Identify which cell holds the provided text, then report its (x, y) central coordinate. 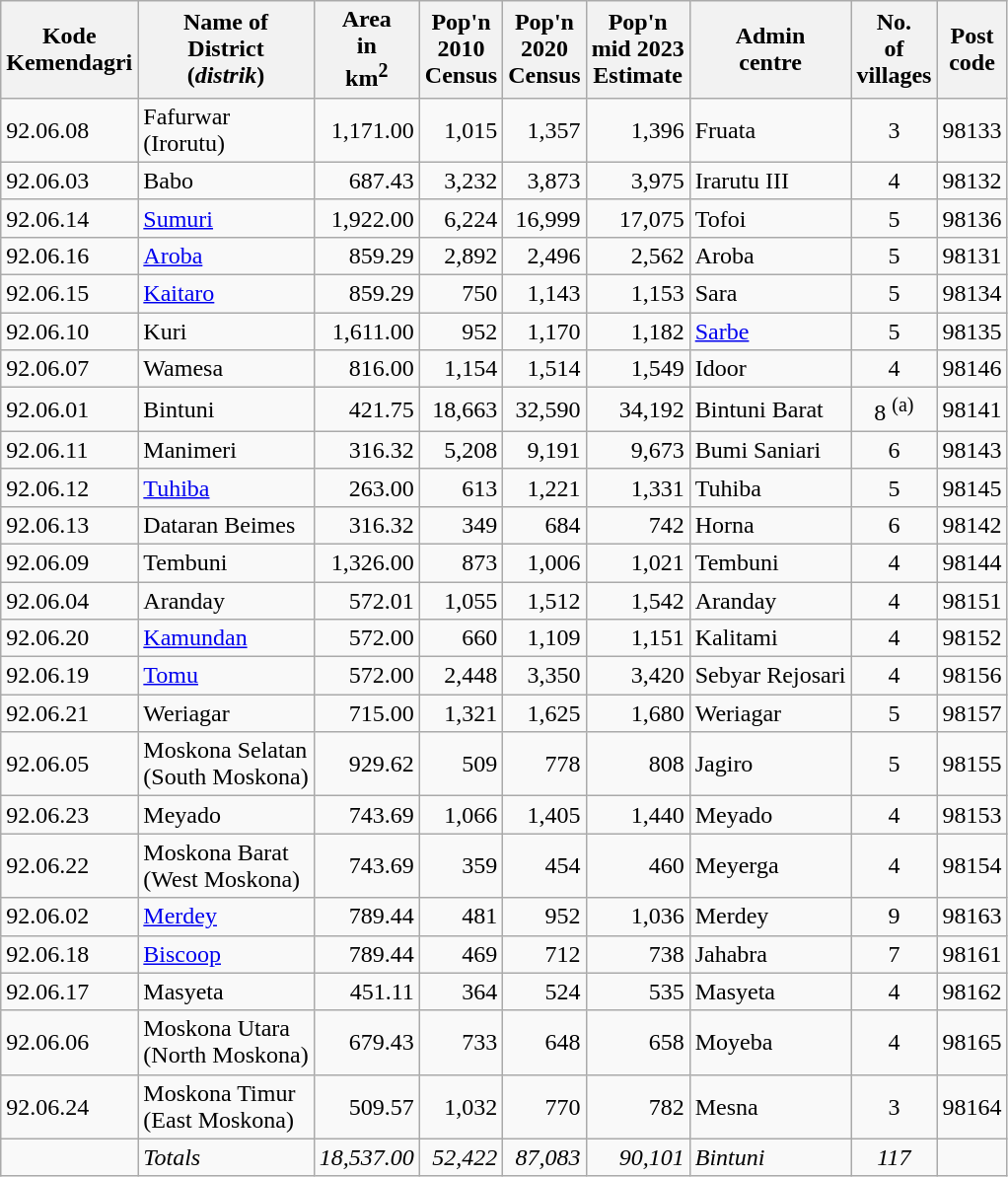
929.62 (367, 764)
98154 (972, 866)
Sumuri (226, 218)
Moyeba (770, 1042)
Biscoop (226, 954)
98134 (972, 294)
Fafurwar (Irorutu) (226, 130)
1,326.00 (367, 562)
92.06.15 (69, 294)
3,420 (637, 676)
1,015 (461, 130)
8 (a) (894, 410)
684 (544, 525)
18,537.00 (367, 1157)
92.06.03 (69, 181)
92.06.17 (69, 992)
92.06.16 (69, 256)
98163 (972, 917)
3,873 (544, 181)
1,036 (637, 917)
349 (461, 525)
Moskona Timur (East Moskona) (226, 1107)
1,357 (544, 130)
Moskona Barat (West Moskona) (226, 866)
98151 (972, 601)
778 (544, 764)
9,673 (637, 450)
52,422 (461, 1157)
1,153 (637, 294)
92.06.06 (69, 1042)
738 (637, 954)
1,321 (461, 713)
364 (461, 992)
5,208 (461, 450)
3,975 (637, 181)
3,350 (544, 676)
Sebyar Rejosari (770, 676)
2,448 (461, 676)
770 (544, 1107)
Irarutu III (770, 181)
1,154 (461, 369)
1,143 (544, 294)
98131 (972, 256)
Pop'n mid 2023Estimate (637, 49)
816.00 (367, 369)
92.06.05 (69, 764)
1,625 (544, 713)
687.43 (367, 181)
9,191 (544, 450)
90,101 (637, 1157)
98152 (972, 638)
1,066 (461, 815)
92.06.23 (69, 815)
1,440 (637, 815)
92.06.12 (69, 487)
Area inkm2 (367, 49)
92.06.01 (69, 410)
92.06.13 (69, 525)
98133 (972, 130)
1,405 (544, 815)
1,611.00 (367, 331)
98156 (972, 676)
17,075 (637, 218)
3,232 (461, 181)
117 (894, 1157)
18,663 (461, 410)
98132 (972, 181)
Tofoi (770, 218)
Jahabra (770, 954)
Postcode (972, 49)
263.00 (367, 487)
98161 (972, 954)
9 (894, 917)
679.43 (367, 1042)
733 (461, 1042)
1,151 (637, 638)
98142 (972, 525)
481 (461, 917)
92.06.09 (69, 562)
Kode Kemendagri (69, 49)
No.of villages (894, 49)
808 (637, 764)
Bintuni Barat (770, 410)
Jagiro (770, 764)
1,396 (637, 130)
1,514 (544, 369)
98157 (972, 713)
98162 (972, 992)
Horna (770, 525)
92.06.14 (69, 218)
92.06.22 (69, 866)
Manimeri (226, 450)
Sara (770, 294)
Tomu (226, 676)
Moskona Utara (North Moskona) (226, 1042)
Moskona Selatan (South Moskona) (226, 764)
2,562 (637, 256)
98141 (972, 410)
509.57 (367, 1107)
712 (544, 954)
92.06.08 (69, 130)
98145 (972, 487)
92.06.02 (69, 917)
87,083 (544, 1157)
98153 (972, 815)
92.06.20 (69, 638)
Dataran Beimes (226, 525)
460 (637, 866)
Babo (226, 181)
92.06.07 (69, 369)
92.06.21 (69, 713)
32,590 (544, 410)
873 (461, 562)
98165 (972, 1042)
1,182 (637, 331)
Mesna (770, 1107)
Wamesa (226, 369)
98143 (972, 450)
660 (461, 638)
1,512 (544, 601)
1,680 (637, 713)
92.06.18 (69, 954)
Idoor (770, 369)
Sarbe (770, 331)
Bumi Saniari (770, 450)
Admincentre (770, 49)
469 (461, 954)
7 (894, 954)
451.11 (367, 992)
2,892 (461, 256)
98144 (972, 562)
535 (637, 992)
572.01 (367, 601)
6,224 (461, 218)
742 (637, 525)
1,109 (544, 638)
Totals (226, 1157)
Kaitaro (226, 294)
Pop'n 2020 Census (544, 49)
509 (461, 764)
16,999 (544, 218)
98155 (972, 764)
1,171.00 (367, 130)
1,549 (637, 369)
92.06.04 (69, 601)
92.06.19 (69, 676)
524 (544, 992)
92.06.24 (69, 1107)
1,006 (544, 562)
1,032 (461, 1107)
92.06.10 (69, 331)
Kuri (226, 331)
1,922.00 (367, 218)
Pop'n 2010Census (461, 49)
658 (637, 1042)
98164 (972, 1107)
1,331 (637, 487)
750 (461, 294)
1,055 (461, 601)
Meyerga (770, 866)
34,192 (637, 410)
Kalitami (770, 638)
613 (461, 487)
454 (544, 866)
1,221 (544, 487)
1,542 (637, 601)
2,496 (544, 256)
359 (461, 866)
Fruata (770, 130)
Kamundan (226, 638)
92.06.11 (69, 450)
421.75 (367, 410)
1,021 (637, 562)
648 (544, 1042)
98135 (972, 331)
782 (637, 1107)
715.00 (367, 713)
1,170 (544, 331)
98146 (972, 369)
Name ofDistrict(distrik) (226, 49)
98136 (972, 218)
